Extract the [x, y] coordinate from the center of the cell holding the provided text.  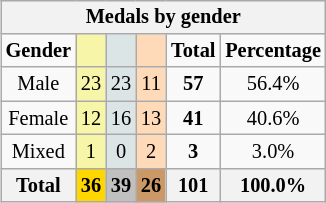
41 [193, 118]
Medals by gender [164, 17]
36 [91, 185]
Gender [38, 51]
100.0% [273, 185]
13 [151, 118]
Female [38, 118]
Mixed [38, 152]
16 [121, 118]
57 [193, 84]
39 [121, 185]
Percentage [273, 51]
56.4% [273, 84]
12 [91, 118]
3.0% [273, 152]
40.6% [273, 118]
11 [151, 84]
3 [193, 152]
2 [151, 152]
Male [38, 84]
101 [193, 185]
26 [151, 185]
1 [91, 152]
0 [121, 152]
